Determine the [x, y] coordinate at the center of the cell enclosing the given text.  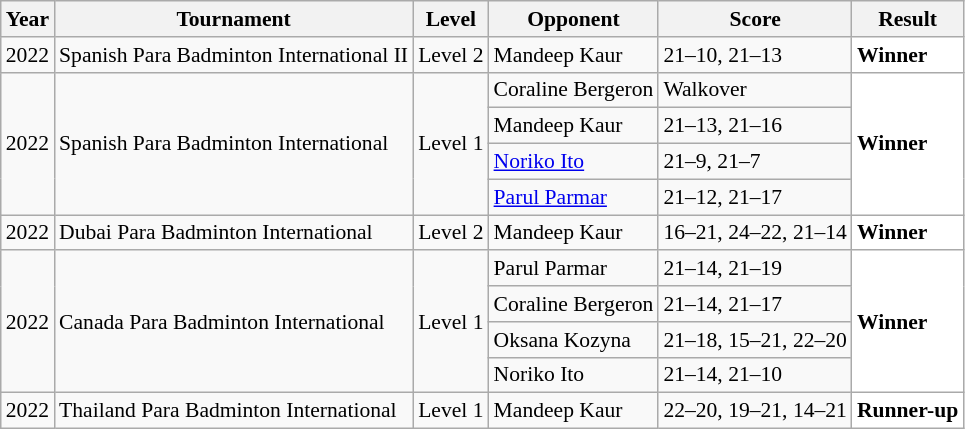
Score [755, 19]
Result [908, 19]
Opponent [574, 19]
Oksana Kozyna [574, 340]
21–14, 21–19 [755, 269]
21–14, 21–17 [755, 304]
21–10, 21–13 [755, 55]
Spanish Para Badminton International II [234, 55]
Year [28, 19]
Canada Para Badminton International [234, 322]
16–21, 24–22, 21–14 [755, 233]
Spanish Para Badminton International [234, 143]
Thailand Para Badminton International [234, 411]
Runner-up [908, 411]
22–20, 19–21, 14–21 [755, 411]
21–13, 21–16 [755, 126]
Tournament [234, 19]
21–12, 21–17 [755, 197]
21–9, 21–7 [755, 162]
Level [450, 19]
Dubai Para Badminton International [234, 233]
Walkover [755, 90]
21–14, 21–10 [755, 375]
21–18, 15–21, 22–20 [755, 340]
